Search for the cell housing the specified text and yield its (x, y) center coordinate. 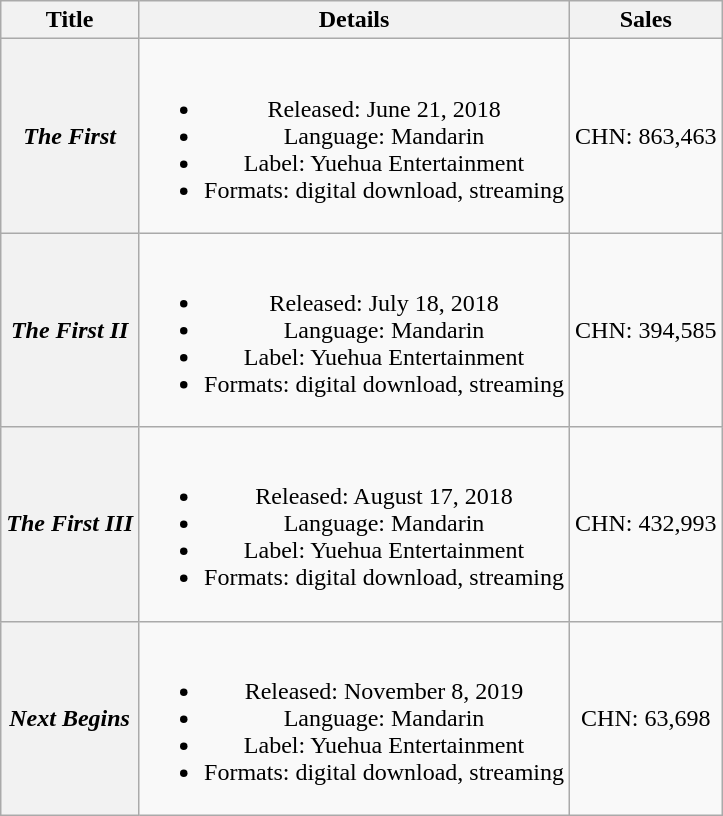
Released: August 17, 2018Language: MandarinLabel: Yuehua EntertainmentFormats: digital download, streaming (354, 524)
Released: June 21, 2018Language: MandarinLabel: Yuehua EntertainmentFormats: digital download, streaming (354, 136)
The First II (70, 330)
CHN: 432,993 (646, 524)
CHN: 63,698 (646, 718)
Released: November 8, 2019Language: MandarinLabel: Yuehua EntertainmentFormats: digital download, streaming (354, 718)
Title (70, 20)
CHN: 394,585 (646, 330)
Released: July 18, 2018Language: MandarinLabel: Yuehua EntertainmentFormats: digital download, streaming (354, 330)
Next Begins (70, 718)
Sales (646, 20)
Details (354, 20)
The First (70, 136)
The First III (70, 524)
CHN: 863,463 (646, 136)
